Find where the given text appears and provide that cell's center as [x, y] coordinate. 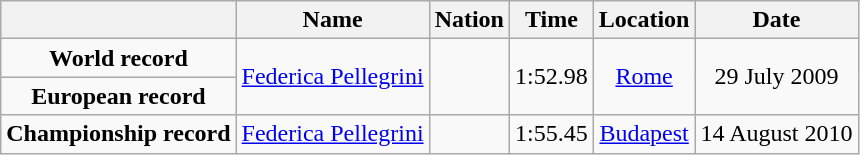
Date [776, 20]
1:55.45 [552, 134]
14 August 2010 [776, 134]
Name [332, 20]
1:52.98 [552, 77]
Time [552, 20]
Location [644, 20]
29 July 2009 [776, 77]
Rome [644, 77]
Budapest [644, 134]
European record [118, 96]
Championship record [118, 134]
Nation [469, 20]
World record [118, 58]
